Return the (X, Y) coordinate for the center point of the cell that contains the specified text.  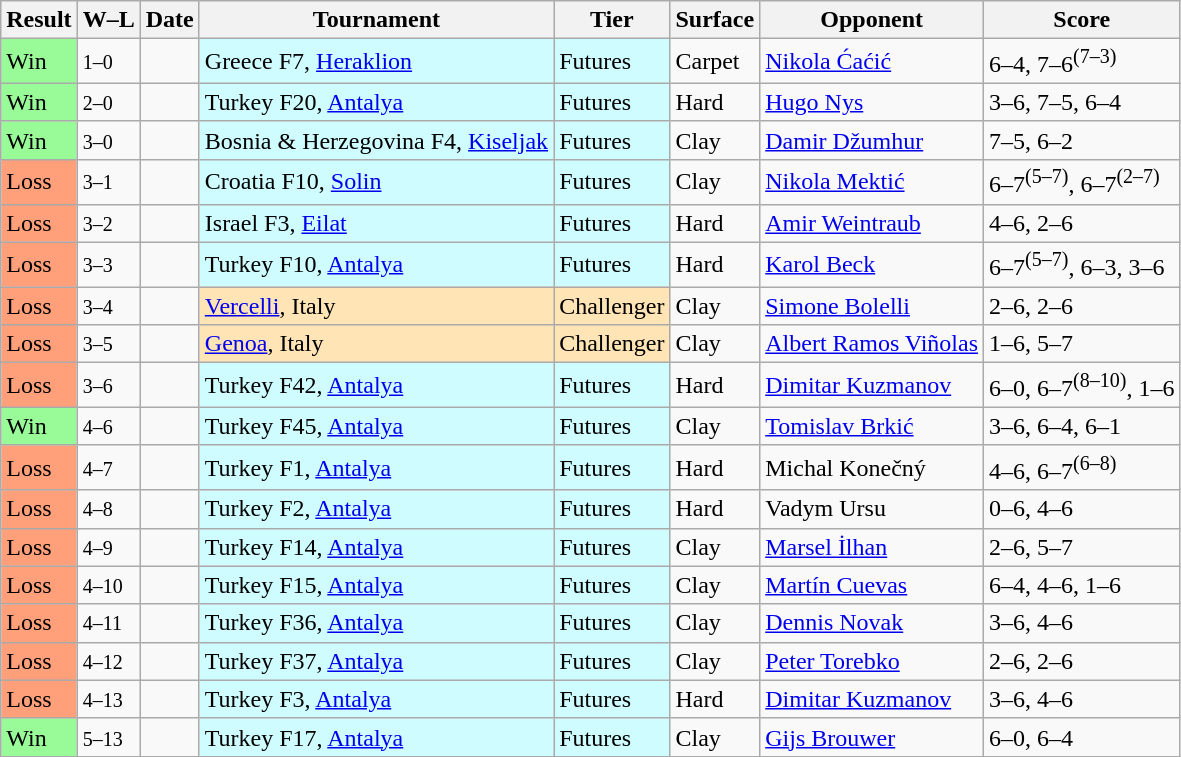
6–0, 6–4 (1082, 737)
3–3 (108, 264)
3–6, 6–4, 6–1 (1082, 426)
Result (39, 20)
2–0 (108, 102)
Opponent (872, 20)
Gijs Brouwer (872, 737)
Greece F7, Heraklion (376, 62)
6–4, 4–6, 1–6 (1082, 585)
3–6 (108, 386)
Turkey F1, Antalya (376, 468)
Albert Ramos Viñolas (872, 344)
4–11 (108, 623)
Turkey F14, Antalya (376, 547)
Simone Bolelli (872, 306)
3–1 (108, 182)
W–L (108, 20)
Turkey F10, Antalya (376, 264)
6–0, 6–7(8–10), 1–6 (1082, 386)
Turkey F17, Antalya (376, 737)
6–7(5–7), 6–7(2–7) (1082, 182)
Carpet (715, 62)
4–10 (108, 585)
Peter Torebko (872, 661)
4–6, 2–6 (1082, 223)
6–4, 7–6(7–3) (1082, 62)
4–9 (108, 547)
2–6, 5–7 (1082, 547)
1–6, 5–7 (1082, 344)
4–12 (108, 661)
7–5, 6–2 (1082, 140)
6–7(5–7), 6–3, 3–6 (1082, 264)
4–8 (108, 509)
Turkey F15, Antalya (376, 585)
Genoa, Italy (376, 344)
Turkey F3, Antalya (376, 699)
3–5 (108, 344)
4–6 (108, 426)
3–4 (108, 306)
Score (1082, 20)
0–6, 4–6 (1082, 509)
Turkey F37, Antalya (376, 661)
Amir Weintraub (872, 223)
Hugo Nys (872, 102)
Turkey F45, Antalya (376, 426)
Vadym Ursu (872, 509)
4–6, 6–7(6–8) (1082, 468)
Dennis Novak (872, 623)
Karol Beck (872, 264)
Tomislav Brkić (872, 426)
Michal Konečný (872, 468)
Date (170, 20)
Vercelli, Italy (376, 306)
Marsel İlhan (872, 547)
4–13 (108, 699)
Martín Cuevas (872, 585)
Nikola Ćaćić (872, 62)
Bosnia & Herzegovina F4, Kiseljak (376, 140)
Tier (612, 20)
Tournament (376, 20)
Turkey F36, Antalya (376, 623)
1–0 (108, 62)
Turkey F42, Antalya (376, 386)
Turkey F20, Antalya (376, 102)
Damir Džumhur (872, 140)
Israel F3, Eilat (376, 223)
Croatia F10, Solin (376, 182)
4–7 (108, 468)
Nikola Mektić (872, 182)
3–0 (108, 140)
Turkey F2, Antalya (376, 509)
3–2 (108, 223)
5–13 (108, 737)
3–6, 7–5, 6–4 (1082, 102)
Surface (715, 20)
